Return [x, y] of the center of cell containing provided text 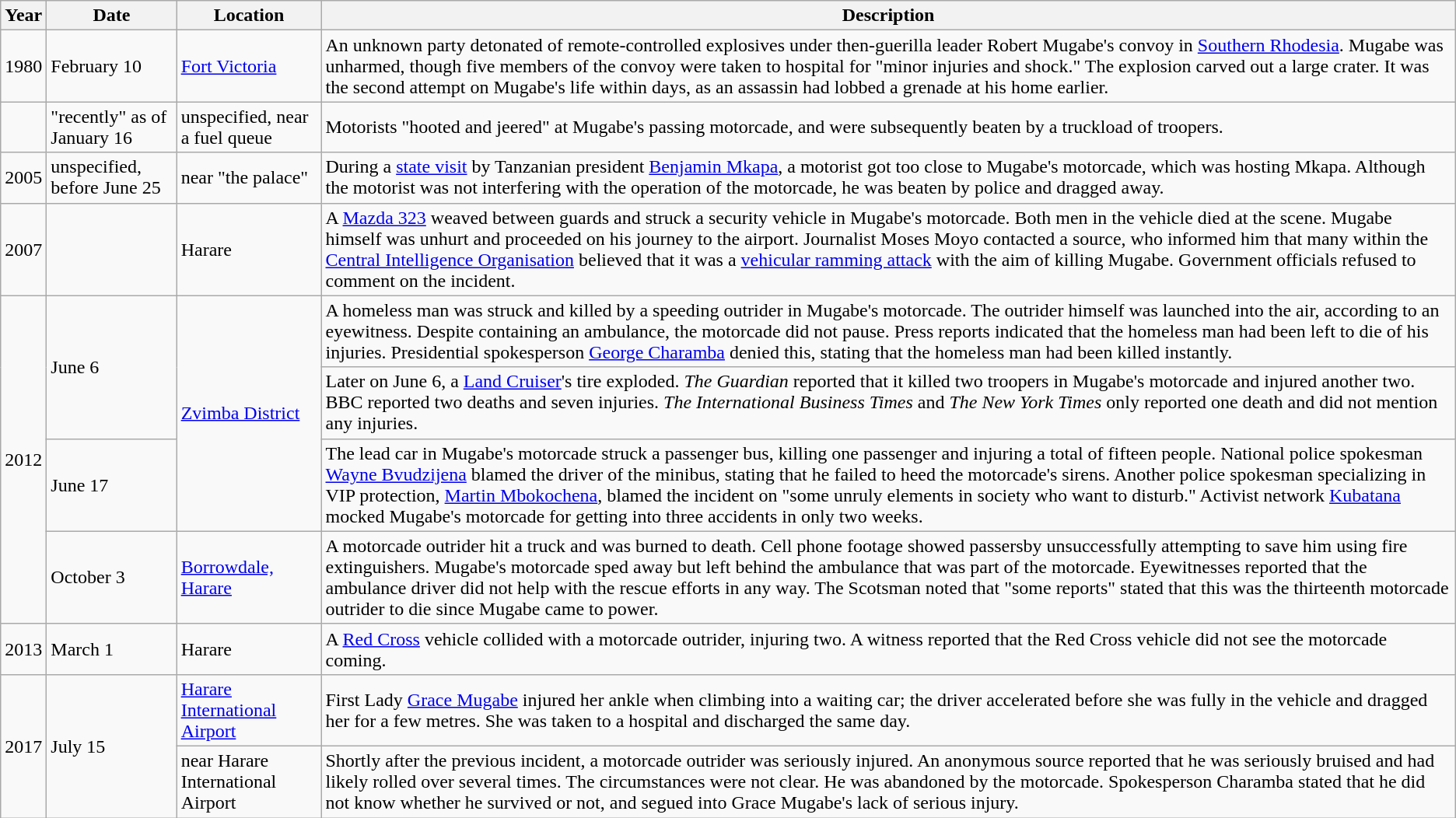
June 6 [112, 367]
Zvimba District [249, 414]
Harare International Airport [249, 710]
near Harare International Airport [249, 781]
Date [112, 16]
2012 [23, 460]
Fort Victoria [249, 66]
Description [888, 16]
unspecified, near a fuel queue [249, 128]
July 15 [112, 746]
Motorists "hooted and jeered" at Mugabe's passing motorcade, and were subsequently beaten by a truckload of troopers. [888, 128]
unspecified, before June 25 [112, 177]
2017 [23, 746]
March 1 [112, 648]
February 10 [112, 66]
1980 [23, 66]
October 3 [112, 577]
Location [249, 16]
2005 [23, 177]
Year [23, 16]
2013 [23, 648]
June 17 [112, 485]
2007 [23, 249]
"recently" as of January 16 [112, 128]
near "the palace" [249, 177]
A Red Cross vehicle collided with a motorcade outrider, injuring two. A witness reported that the Red Cross vehicle did not see the motorcade coming. [888, 648]
Borrowdale, Harare [249, 577]
